Pinpoint the cell where the given text exists, returning its [x, y] midpoint coordinate. 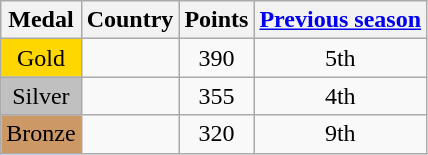
Country [130, 20]
Gold [41, 58]
Points [216, 20]
Silver [41, 96]
Bronze [41, 134]
320 [216, 134]
5th [340, 58]
9th [340, 134]
390 [216, 58]
Medal [41, 20]
4th [340, 96]
Previous season [340, 20]
355 [216, 96]
